Pinpoint the cell where the given text exists, returning its [x, y] midpoint coordinate. 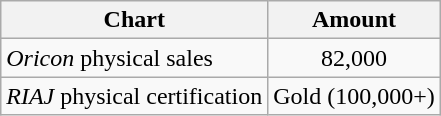
82,000 [354, 58]
Amount [354, 20]
RIAJ physical certification [134, 96]
Oricon physical sales [134, 58]
Gold (100,000+) [354, 96]
Chart [134, 20]
